Identify which cell holds the provided text, then report its [X, Y] central coordinate. 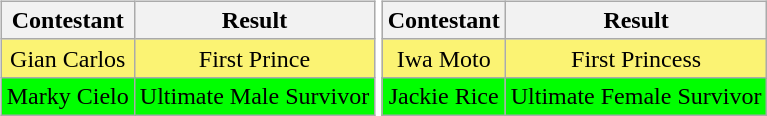
Gian Carlos [68, 58]
Ultimate Male Survivor [254, 96]
Iwa Moto [444, 58]
First Princess [636, 58]
Ultimate Female Survivor [636, 96]
First Prince [254, 58]
Jackie Rice [444, 96]
Marky Cielo [68, 96]
